Capture the cell that displays the provided text and extract its (X, Y) central coordinate. 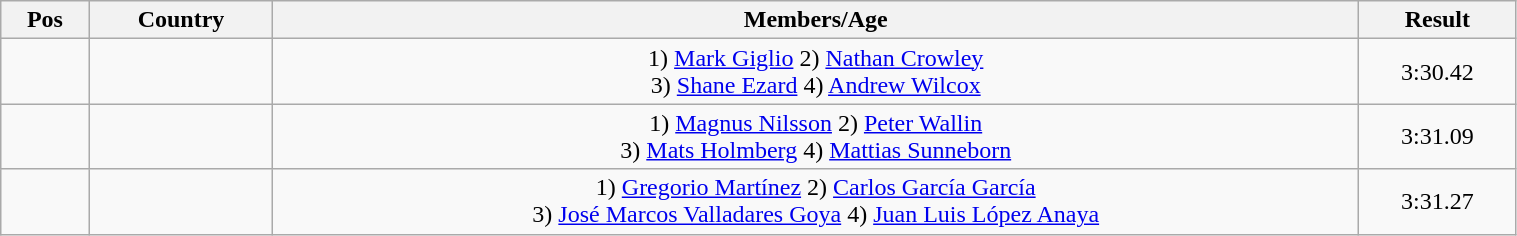
Members/Age (816, 20)
1) Mark Giglio 2) Nathan Crowley3) Shane Ezard 4) Andrew Wilcox (816, 72)
3:31.27 (1438, 202)
1) Magnus Nilsson 2) Peter Wallin3) Mats Holmberg 4) Mattias Sunneborn (816, 136)
Country (181, 20)
1) Gregorio Martínez 2) Carlos García García3) José Marcos Valladares Goya 4) Juan Luis López Anaya (816, 202)
Result (1438, 20)
3:30.42 (1438, 72)
3:31.09 (1438, 136)
Pos (45, 20)
